Locate the cell with the specified text and output its (x, y) center coordinate. 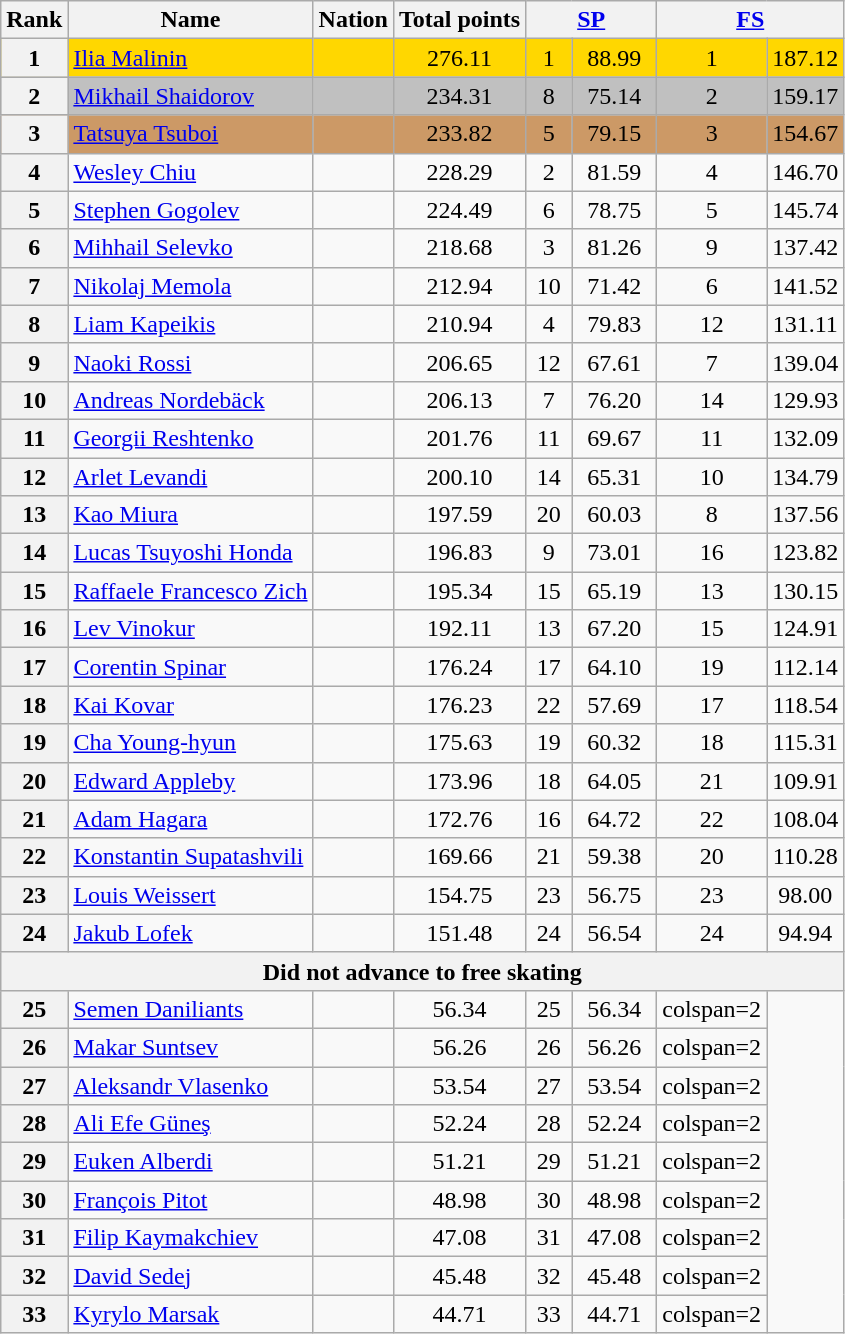
78.75 (614, 210)
Semen Daniliants (190, 1009)
Kyrylo Marsak (190, 1314)
60.03 (614, 515)
145.74 (806, 210)
David Sedej (190, 1276)
81.26 (614, 248)
187.12 (806, 58)
196.83 (459, 553)
Nikolaj Memola (190, 286)
Raffaele Francesco Zich (190, 591)
Nation (353, 20)
137.56 (806, 515)
Arlet Levandi (190, 477)
60.32 (614, 743)
218.68 (459, 248)
Corentin Spinar (190, 667)
Mikhail Shaidorov (190, 96)
210.94 (459, 324)
Kai Kovar (190, 705)
Jakub Lofek (190, 933)
169.66 (459, 857)
Name (190, 20)
141.52 (806, 286)
Mihhail Selevko (190, 248)
197.59 (459, 515)
175.63 (459, 743)
Stephen Gogolev (190, 210)
134.79 (806, 477)
Cha Young-hyun (190, 743)
123.82 (806, 553)
79.15 (614, 134)
115.31 (806, 743)
76.20 (614, 400)
132.09 (806, 438)
206.65 (459, 362)
65.19 (614, 591)
57.69 (614, 705)
88.99 (614, 58)
172.76 (459, 819)
SP (592, 20)
François Pitot (190, 1200)
200.10 (459, 477)
154.67 (806, 134)
151.48 (459, 933)
Kao Miura (190, 515)
112.14 (806, 667)
Makar Suntsev (190, 1047)
79.83 (614, 324)
137.42 (806, 248)
192.11 (459, 629)
Liam Kapeikis (190, 324)
173.96 (459, 781)
Rank (34, 20)
224.49 (459, 210)
98.00 (806, 895)
176.24 (459, 667)
94.94 (806, 933)
Tatsuya Tsuboi (190, 134)
Edward Appleby (190, 781)
233.82 (459, 134)
124.91 (806, 629)
64.72 (614, 819)
Filip Kaymakchiev (190, 1238)
73.01 (614, 553)
67.20 (614, 629)
201.76 (459, 438)
Aleksandr Vlasenko (190, 1085)
176.23 (459, 705)
118.54 (806, 705)
276.11 (459, 58)
206.13 (459, 400)
110.28 (806, 857)
75.14 (614, 96)
67.61 (614, 362)
Lucas Tsuyoshi Honda (190, 553)
Ali Efe Güneş (190, 1124)
234.31 (459, 96)
Euken Alberdi (190, 1162)
154.75 (459, 895)
228.29 (459, 172)
69.67 (614, 438)
Did not advance to free skating (422, 971)
Lev Vinokur (190, 629)
Andreas Nordebäck (190, 400)
Louis Weissert (190, 895)
129.93 (806, 400)
Naoki Rossi (190, 362)
Wesley Chiu (190, 172)
108.04 (806, 819)
Adam Hagara (190, 819)
195.34 (459, 591)
131.11 (806, 324)
FS (750, 20)
64.05 (614, 781)
71.42 (614, 286)
56.54 (614, 933)
146.70 (806, 172)
Konstantin Supatashvili (190, 857)
65.31 (614, 477)
Total points (459, 20)
212.94 (459, 286)
130.15 (806, 591)
81.59 (614, 172)
Ilia Malinin (190, 58)
159.17 (806, 96)
56.75 (614, 895)
109.91 (806, 781)
64.10 (614, 667)
139.04 (806, 362)
59.38 (614, 857)
Georgii Reshtenko (190, 438)
